Locate the cell with the specified text and output its [X, Y] center coordinate. 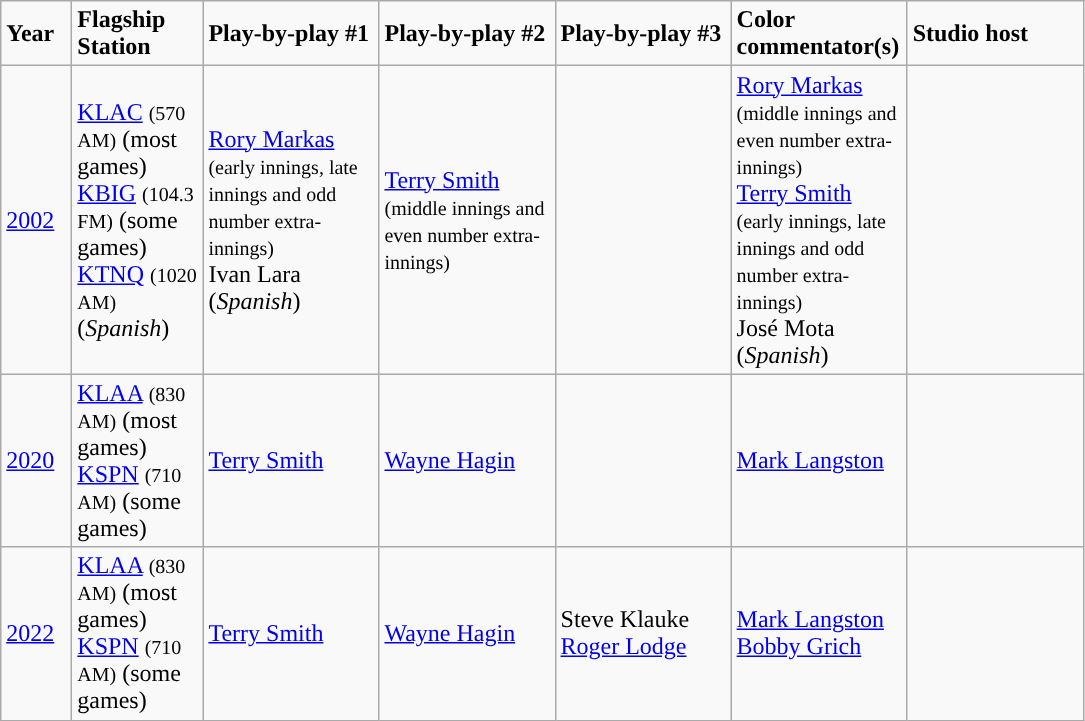
Play-by-play #3 [643, 34]
Mark LangstonBobby Grich [819, 634]
Rory Markas (early innings, late innings and odd number extra-innings)Ivan Lara (Spanish) [291, 220]
Play-by-play #1 [291, 34]
Play-by-play #2 [467, 34]
Year [36, 34]
Terry Smith (middle innings and even number extra-innings) [467, 220]
Color commentator(s) [819, 34]
Mark Langston [819, 460]
2020 [36, 460]
Studio host [995, 34]
2022 [36, 634]
Rory Markas (middle innings and even number extra-innings)Terry Smith (early innings, late innings and odd number extra-innings)José Mota (Spanish) [819, 220]
2002 [36, 220]
Flagship Station [138, 34]
Steve KlaukeRoger Lodge [643, 634]
KLAC (570 AM) (most games)KBIG (104.3 FM) (some games)KTNQ (1020 AM) (Spanish) [138, 220]
